Determine the (X, Y) coordinate at the center of the cell enclosing the given text.  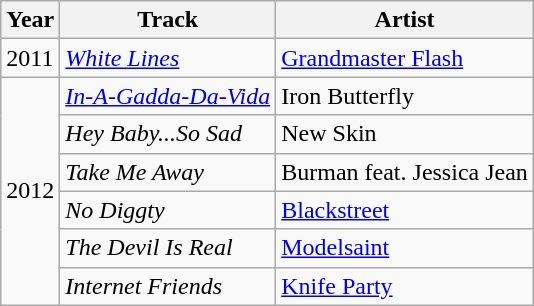
New Skin (405, 134)
Track (168, 20)
Artist (405, 20)
2011 (30, 58)
Modelsaint (405, 248)
Iron Butterfly (405, 96)
In-A-Gadda-Da-Vida (168, 96)
Hey Baby...So Sad (168, 134)
No Diggty (168, 210)
2012 (30, 191)
Take Me Away (168, 172)
Year (30, 20)
Burman feat. Jessica Jean (405, 172)
White Lines (168, 58)
Grandmaster Flash (405, 58)
Blackstreet (405, 210)
The Devil Is Real (168, 248)
Internet Friends (168, 286)
Knife Party (405, 286)
